Return the [X, Y] coordinate for the center point of the cell that contains the specified text.  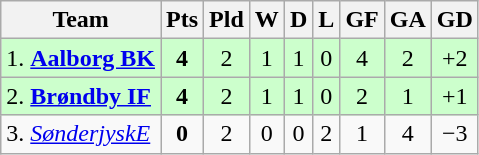
L [326, 20]
+1 [454, 96]
D [298, 20]
Pld [227, 20]
3. SønderjyskE [81, 134]
W [266, 20]
GA [408, 20]
2. Brøndby IF [81, 96]
+2 [454, 58]
Pts [182, 20]
GD [454, 20]
Team [81, 20]
−3 [454, 134]
1. Aalborg BK [81, 58]
GF [362, 20]
